Pinpoint the cell where the given text exists, returning its [x, y] midpoint coordinate. 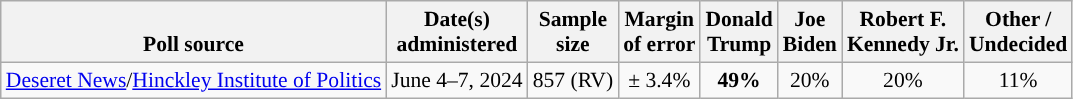
49% [738, 80]
857 (RV) [574, 80]
DonaldTrump [738, 32]
Robert F.Kennedy Jr. [903, 32]
Date(s)administered [456, 32]
Deseret News/Hinckley Institute of Politics [194, 80]
± 3.4% [659, 80]
Marginof error [659, 32]
June 4–7, 2024 [456, 80]
Poll source [194, 32]
Samplesize [574, 32]
JoeBiden [810, 32]
11% [1018, 80]
Other /Undecided [1018, 32]
